Locate the cell with the specified text and output its (X, Y) center coordinate. 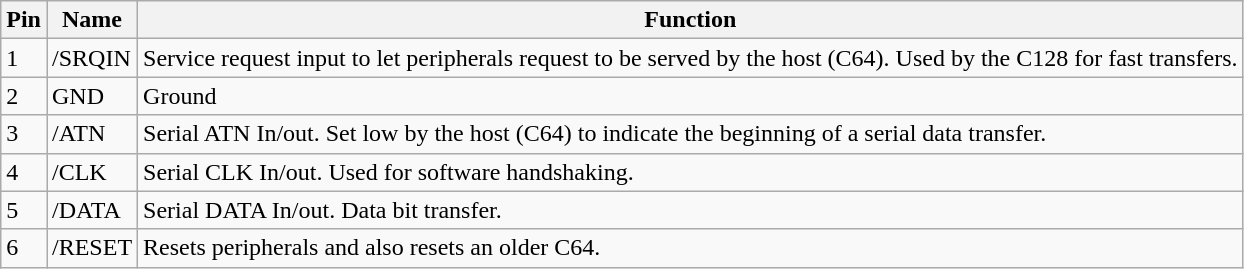
GND (92, 96)
/SRQIN (92, 58)
/DATA (92, 210)
Ground (690, 96)
Serial DATA In/out. Data bit transfer. (690, 210)
Resets peripherals and also resets an older C64. (690, 248)
Service request input to let peripherals request to be served by the host (C64). Used by the C128 for fast transfers. (690, 58)
Serial ATN In/out. Set low by the host (C64) to indicate the beginning of a serial data transfer. (690, 134)
4 (24, 172)
2 (24, 96)
Serial CLK In/out. Used for software handshaking. (690, 172)
Function (690, 20)
/CLK (92, 172)
6 (24, 248)
Name (92, 20)
3 (24, 134)
Pin (24, 20)
/RESET (92, 248)
1 (24, 58)
/ATN (92, 134)
5 (24, 210)
